Find where the given text appears and provide that cell's center as (X, Y) coordinate. 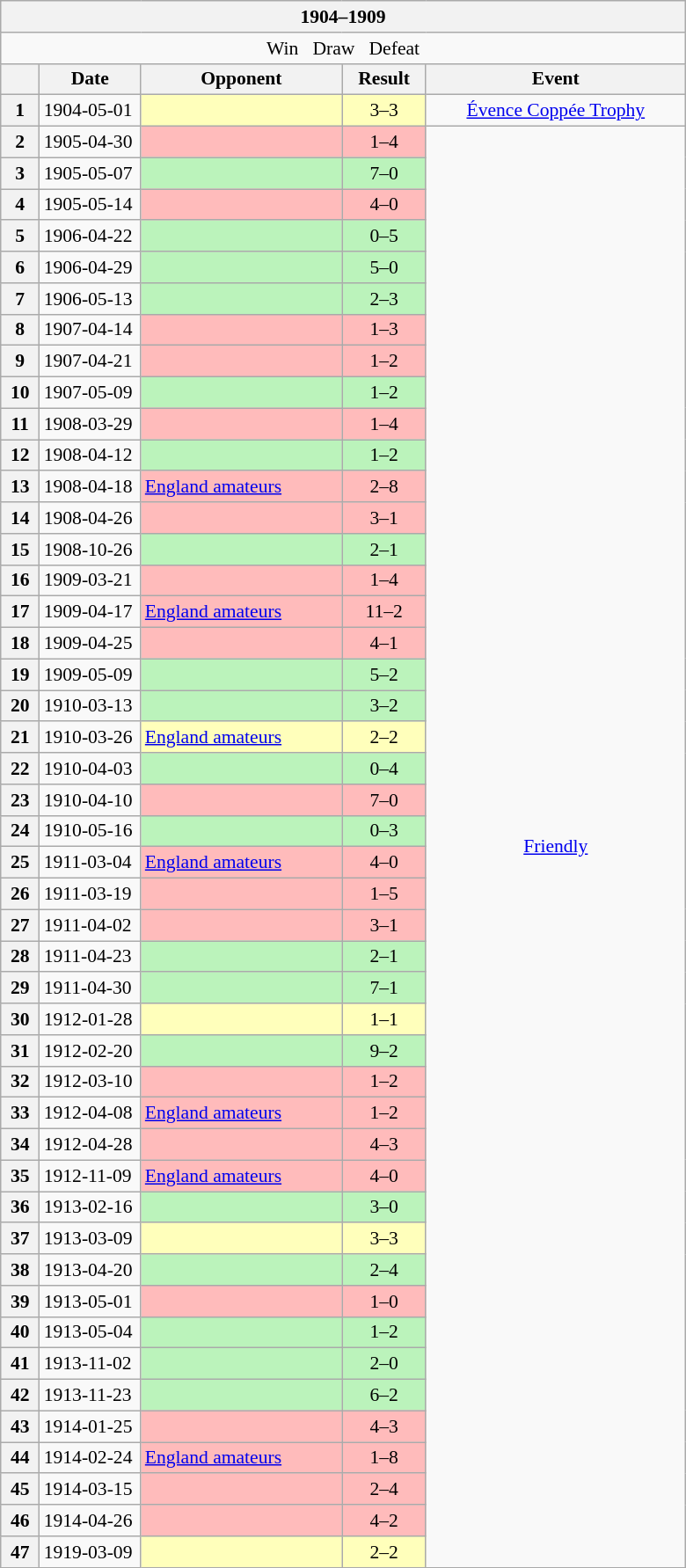
20 (20, 706)
1913-04-20 (90, 1270)
2 (20, 142)
22 (20, 769)
19 (20, 675)
Évence Coppée Trophy (556, 111)
1913-05-04 (90, 1332)
24 (20, 831)
1911-04-02 (90, 925)
1914-03-15 (90, 1490)
39 (20, 1302)
8 (20, 330)
29 (20, 988)
1913-11-02 (90, 1364)
38 (20, 1270)
4 (20, 205)
18 (20, 644)
11–2 (383, 612)
1908-04-26 (90, 518)
46 (20, 1521)
1912-04-08 (90, 1113)
14 (20, 518)
1912-01-28 (90, 1019)
30 (20, 1019)
42 (20, 1396)
1914-01-25 (90, 1426)
4–1 (383, 644)
1908-10-26 (90, 550)
43 (20, 1426)
1904-05-01 (90, 111)
1909-03-21 (90, 580)
1909-04-17 (90, 612)
21 (20, 738)
44 (20, 1458)
5 (20, 237)
1908-04-12 (90, 456)
6 (20, 267)
1906-05-13 (90, 299)
1–0 (383, 1302)
31 (20, 1051)
3–0 (383, 1207)
1909-05-09 (90, 675)
34 (20, 1145)
1910-05-16 (90, 831)
Result (383, 79)
5–2 (383, 675)
41 (20, 1364)
23 (20, 800)
3–2 (383, 706)
16 (20, 580)
1906-04-22 (90, 237)
1910-03-13 (90, 706)
2–3 (383, 299)
Opponent (241, 79)
1913-02-16 (90, 1207)
1907-04-21 (90, 361)
13 (20, 487)
1907-04-14 (90, 330)
1906-04-29 (90, 267)
1914-04-26 (90, 1521)
1911-03-19 (90, 894)
32 (20, 1082)
0–4 (383, 769)
4–2 (383, 1521)
17 (20, 612)
33 (20, 1113)
1–1 (383, 1019)
1–8 (383, 1458)
1912-03-10 (90, 1082)
1911-03-04 (90, 863)
15 (20, 550)
37 (20, 1239)
1–3 (383, 330)
1904–1909 (343, 17)
35 (20, 1176)
1905-05-07 (90, 173)
Friendly (556, 848)
1910-04-10 (90, 800)
40 (20, 1332)
45 (20, 1490)
Event (556, 79)
0–3 (383, 831)
5–0 (383, 267)
1912-11-09 (90, 1176)
27 (20, 925)
1908-03-29 (90, 424)
1911-04-30 (90, 988)
10 (20, 393)
0–5 (383, 237)
11 (20, 424)
1910-03-26 (90, 738)
7 (20, 299)
1 (20, 111)
1913-05-01 (90, 1302)
1914-02-24 (90, 1458)
1907-05-09 (90, 393)
9 (20, 361)
28 (20, 957)
9–2 (383, 1051)
Win Draw Defeat (343, 48)
47 (20, 1552)
3 (20, 173)
1909-04-25 (90, 644)
1913-03-09 (90, 1239)
1–5 (383, 894)
26 (20, 894)
12 (20, 456)
1912-02-20 (90, 1051)
1905-04-30 (90, 142)
1911-04-23 (90, 957)
2–8 (383, 487)
7–1 (383, 988)
25 (20, 863)
Date (90, 79)
36 (20, 1207)
2–0 (383, 1364)
1908-04-18 (90, 487)
6–2 (383, 1396)
1912-04-28 (90, 1145)
1910-04-03 (90, 769)
1905-05-14 (90, 205)
1913-11-23 (90, 1396)
1919-03-09 (90, 1552)
